Pinpoint the cell where the given text exists, returning its (x, y) midpoint coordinate. 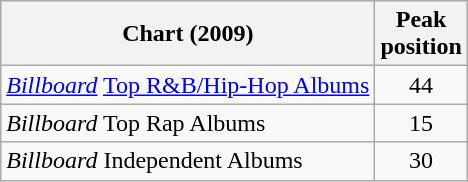
Billboard Top Rap Albums (188, 123)
Billboard Independent Albums (188, 161)
Billboard Top R&B/Hip-Hop Albums (188, 85)
30 (421, 161)
Peakposition (421, 34)
44 (421, 85)
15 (421, 123)
Chart (2009) (188, 34)
